Provide the [X, Y] coordinate of the cell's center where the given text is located.  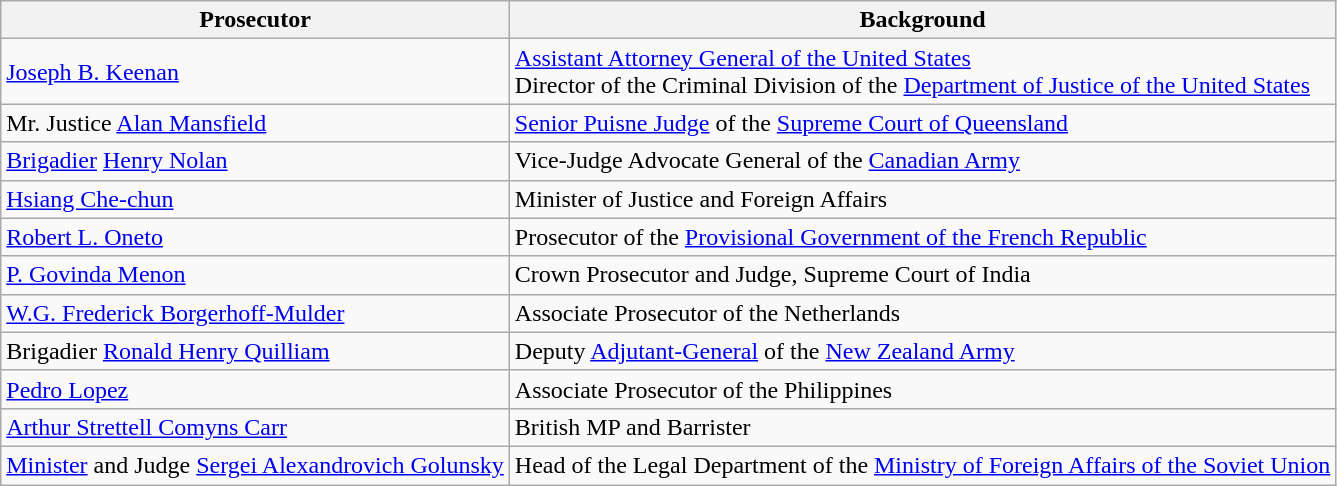
Head of the Legal Department of the Ministry of Foreign Affairs of the Soviet Union [922, 465]
P. Govinda Menon [256, 275]
Joseph B. Keenan [256, 72]
Prosecutor [256, 20]
Hsiang Che-chun [256, 199]
W.G. Frederick Borgerhoff-Mulder [256, 313]
Prosecutor of the Provisional Government of the French Republic [922, 237]
Background [922, 20]
Associate Prosecutor of the Philippines [922, 389]
Vice-Judge Advocate General of the Canadian Army [922, 161]
British MP and Barrister [922, 427]
Robert L. Oneto [256, 237]
Assistant Attorney General of the United States Director of the Criminal Division of the Department of Justice of the United States [922, 72]
Minister and Judge Sergei Alexandrovich Golunsky [256, 465]
Brigadier Henry Nolan [256, 161]
Arthur Strettell Comyns Carr [256, 427]
Pedro Lopez [256, 389]
Senior Puisne Judge of the Supreme Court of Queensland [922, 123]
Brigadier Ronald Henry Quilliam [256, 351]
Associate Prosecutor of the Netherlands [922, 313]
Minister of Justice and Foreign Affairs [922, 199]
Mr. Justice Alan Mansfield [256, 123]
Crown Prosecutor and Judge, Supreme Court of India [922, 275]
Deputy Adjutant-General of the New Zealand Army [922, 351]
